Return the [x, y] coordinate for the center point of the cell that contains the specified text.  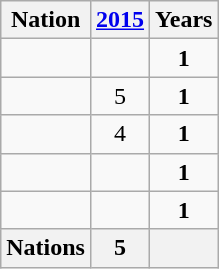
Nation [46, 20]
Years [184, 20]
4 [120, 134]
2015 [120, 20]
Nations [46, 248]
